Scan for the cell matching the given text and deliver its [x, y] coordinate at center. 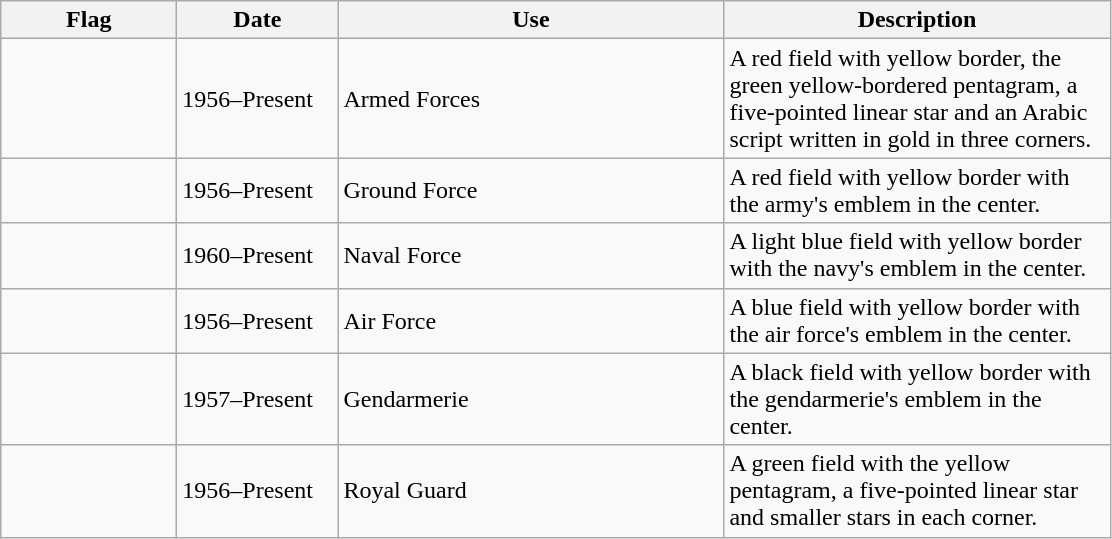
Naval Force [531, 256]
Ground Force [531, 190]
Armed Forces [531, 98]
A green field with the yellow pentagram, a five-pointed linear star and smaller stars in each corner. [917, 491]
Royal Guard [531, 491]
Date [258, 20]
Flag [89, 20]
Use [531, 20]
A black field with yellow border with the gendarmerie's emblem in the center. [917, 399]
Description [917, 20]
A light blue field with yellow border with the navy's emblem in the center. [917, 256]
A blue field with yellow border with the air force's emblem in the center. [917, 320]
1960–Present [258, 256]
Gendarmerie [531, 399]
Air Force [531, 320]
1957–Present [258, 399]
A red field with yellow border with the army's emblem in the center. [917, 190]
